Pinpoint the cell where the given text exists, returning its (x, y) midpoint coordinate. 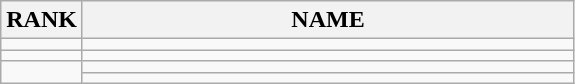
RANK (42, 20)
NAME (328, 20)
